From the cell containing the given text, extract its center point as (X, Y) coordinate. 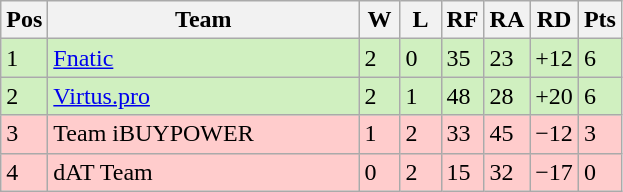
48 (462, 96)
dAT Team (204, 172)
4 (24, 172)
−12 (554, 134)
Virtus.pro (204, 96)
L (420, 20)
Fnatic (204, 58)
23 (507, 58)
28 (507, 96)
Team (204, 20)
35 (462, 58)
32 (507, 172)
+12 (554, 58)
W (380, 20)
+20 (554, 96)
RA (507, 20)
RF (462, 20)
Team iBUYPOWER (204, 134)
15 (462, 172)
45 (507, 134)
RD (554, 20)
Pos (24, 20)
33 (462, 134)
−17 (554, 172)
Pts (600, 20)
